Capture the cell that displays the provided text and extract its (X, Y) central coordinate. 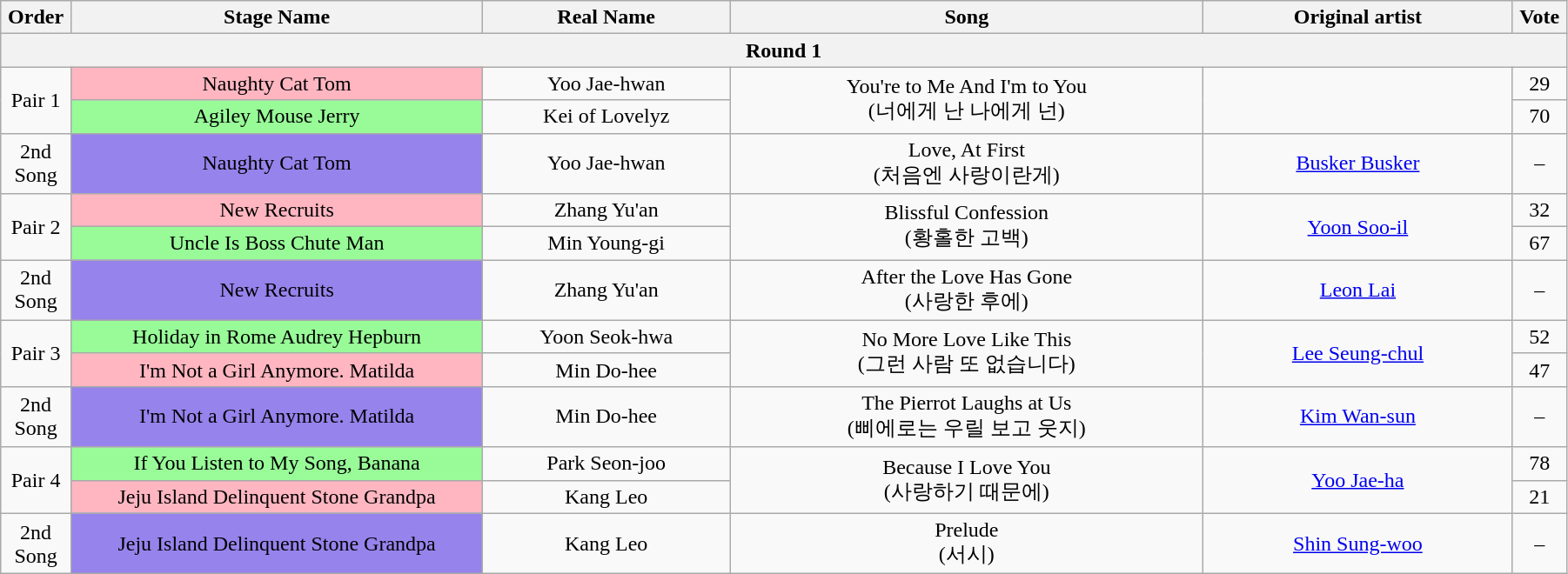
Prelude(서시) (967, 544)
Leon Lai (1357, 290)
Real Name (606, 17)
Kei of Lovelyz (606, 117)
Pair 2 (37, 227)
70 (1540, 117)
Because I Love You(사랑하기 때문에) (967, 480)
21 (1540, 497)
Yoon Seok-hwa (606, 337)
Pair 1 (37, 100)
52 (1540, 337)
Yoo Jae-ha (1357, 480)
Blissful Confession(황홀한 고백) (967, 227)
Yoon Soo-il (1357, 227)
29 (1540, 83)
78 (1540, 464)
Order (37, 17)
67 (1540, 244)
Pair 3 (37, 353)
Round 1 (784, 50)
Kim Wan-sun (1357, 417)
32 (1540, 210)
Agiley Mouse Jerry (277, 117)
Holiday in Rome Audrey Hepburn (277, 337)
You're to Me And I'm to You (너에게 난 나에게 넌) (967, 100)
The Pierrot Laughs at Us(삐에로는 우릴 보고 웃지) (967, 417)
Uncle Is Boss Chute Man (277, 244)
Pair 4 (37, 480)
Original artist (1357, 17)
After the Love Has Gone(사랑한 후에) (967, 290)
Min Young-gi (606, 244)
Busker Busker (1357, 164)
Song (967, 17)
Shin Sung-woo (1357, 544)
No More Love Like This(그런 사람 또 없습니다) (967, 353)
If You Listen to My Song, Banana (277, 464)
Vote (1540, 17)
47 (1540, 370)
Lee Seung-chul (1357, 353)
Love, At First(처음엔 사랑이란게) (967, 164)
Stage Name (277, 17)
Park Seon-joo (606, 464)
